From the cell containing the given text, extract its center point as (x, y) coordinate. 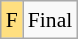
Final (50, 20)
F (12, 20)
